Extract the (x, y) coordinate from the center of the cell holding the provided text.  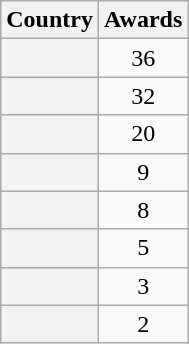
9 (142, 172)
Country (50, 20)
2 (142, 324)
8 (142, 210)
3 (142, 286)
5 (142, 248)
20 (142, 134)
Awards (142, 20)
32 (142, 96)
36 (142, 58)
